Identify which cell holds the provided text, then report its [x, y] central coordinate. 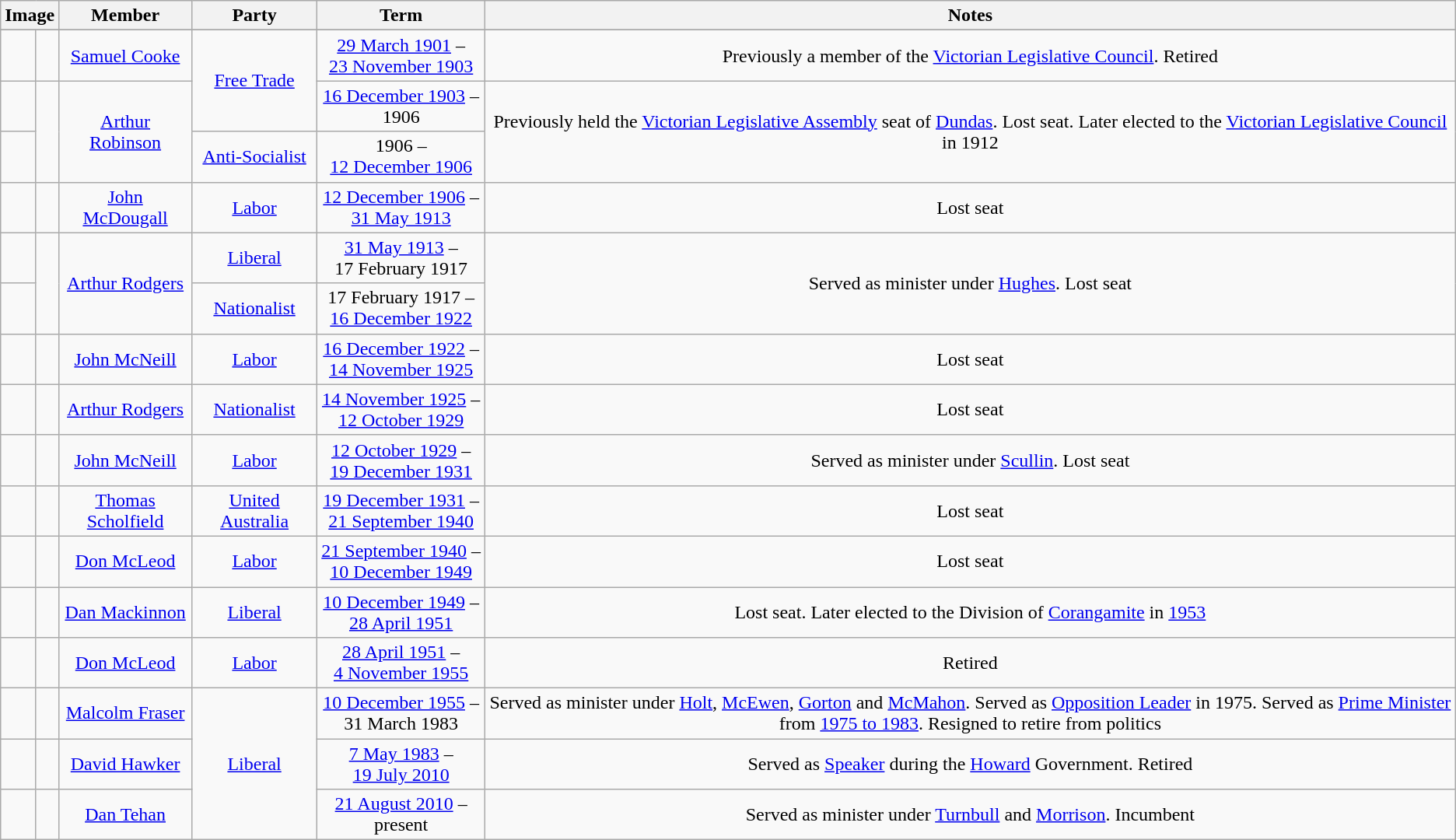
Thomas Scholfield [126, 510]
Member [126, 16]
Arthur Robinson [126, 131]
Retired [970, 663]
Malcolm Fraser [126, 714]
Lost seat. Later elected to the Division of Corangamite in 1953 [970, 611]
Dan Tehan [126, 815]
Term [401, 16]
Served as minister under Scullin. Lost seat [970, 460]
Notes [970, 16]
16 December 1903 –1906 [401, 106]
7 May 1983 –19 July 2010 [401, 764]
17 February 1917 –16 December 1922 [401, 308]
Previously a member of the Victorian Legislative Council. Retired [970, 56]
Previously held the Victorian Legislative Assembly seat of Dundas. Lost seat. Later elected to the Victorian Legislative Council in 1912 [970, 131]
Dan Mackinnon [126, 611]
10 December 1955 –31 March 1983 [401, 714]
21 August 2010 –present [401, 815]
Party [254, 16]
31 May 1913 –17 February 1917 [401, 258]
16 December 1922 –14 November 1925 [401, 359]
United Australia [254, 510]
29 March 1901 –23 November 1903 [401, 56]
Anti-Socialist [254, 157]
1906 –12 December 1906 [401, 157]
John McDougall [126, 207]
14 November 1925 –12 October 1929 [401, 409]
Image [30, 16]
Samuel Cooke [126, 56]
David Hawker [126, 764]
Served as minister under Hughes. Lost seat [970, 283]
Served as Speaker during the Howard Government. Retired [970, 764]
12 December 1906 –31 May 1913 [401, 207]
Free Trade [254, 81]
28 April 1951 –4 November 1955 [401, 663]
10 December 1949 –28 April 1951 [401, 611]
Served as minister under Turnbull and Morrison. Incumbent [970, 815]
12 October 1929 –19 December 1931 [401, 460]
19 December 1931 –21 September 1940 [401, 510]
21 September 1940 –10 December 1949 [401, 562]
